Provide the (X, Y) coordinate of the cell's center where the given text is located.  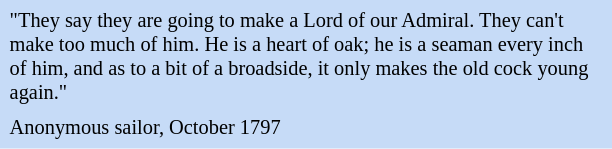
Anonymous sailor, October 1797 (306, 128)
